Extract the (x, y) coordinate from the center of the cell holding the provided text.  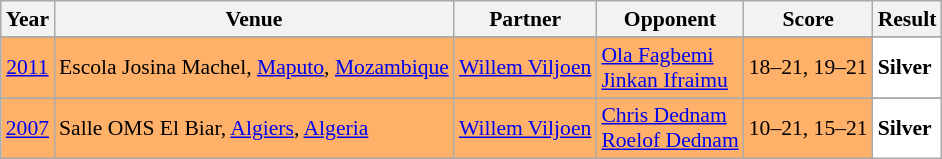
Ola Fagbemi Jinkan Ifraimu (670, 68)
Partner (525, 19)
18–21, 19–21 (808, 68)
Score (808, 19)
Salle OMS El Biar, Algiers, Algeria (254, 128)
Result (908, 19)
10–21, 15–21 (808, 128)
2011 (28, 68)
Year (28, 19)
Escola Josina Machel, Maputo, Mozambique (254, 68)
Opponent (670, 19)
Chris Dednam Roelof Dednam (670, 128)
2007 (28, 128)
Venue (254, 19)
